From the cell containing the given text, extract its center point as [x, y] coordinate. 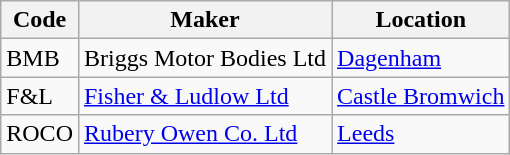
Location [421, 20]
Castle Bromwich [421, 96]
Leeds [421, 134]
Maker [204, 20]
F&L [40, 96]
ROCO [40, 134]
Dagenham [421, 58]
Fisher & Ludlow Ltd [204, 96]
Code [40, 20]
Rubery Owen Co. Ltd [204, 134]
Briggs Motor Bodies Ltd [204, 58]
BMB [40, 58]
